Determine the [X, Y] coordinate at the center of the cell enclosing the given text.  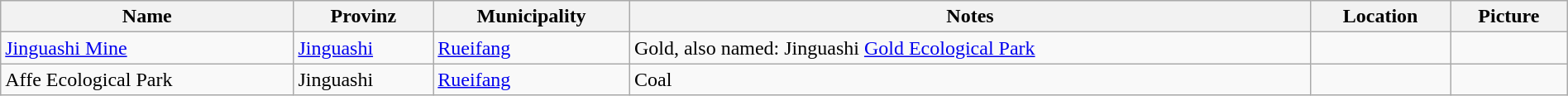
Picture [1509, 17]
Gold, also named: Jinguashi Gold Ecological Park [969, 48]
Location [1381, 17]
Municipality [532, 17]
Coal [969, 79]
Provinz [364, 17]
Name [147, 17]
Affe Ecological Park [147, 79]
Notes [969, 17]
Jinguashi Mine [147, 48]
